Find where the given text appears and provide that cell's center as (x, y) coordinate. 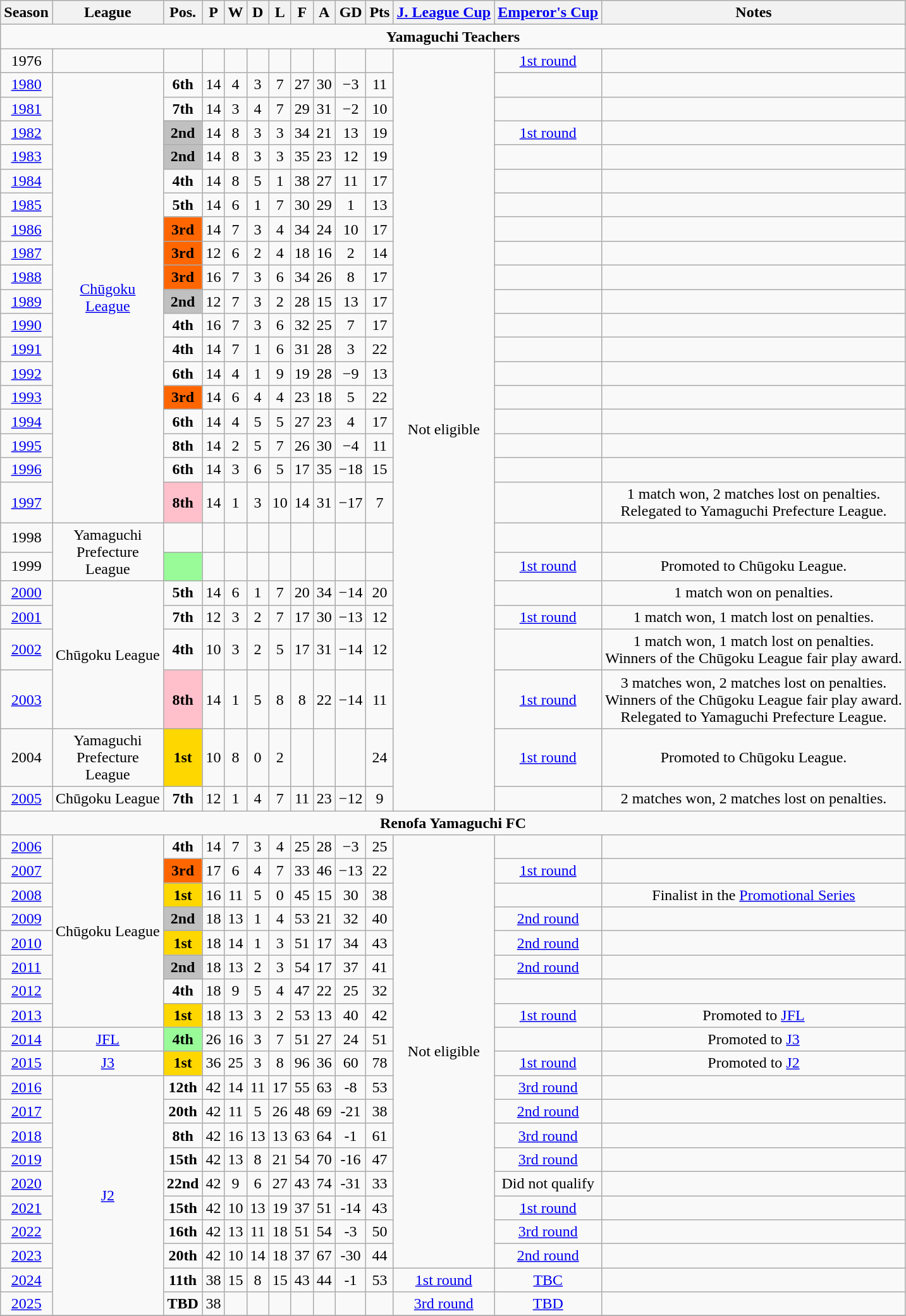
46 (324, 871)
Yamaguchi Teachers (453, 37)
JFL (107, 1039)
1983 (27, 157)
2005 (27, 798)
1984 (27, 181)
TBC (548, 1280)
2009 (27, 919)
48 (302, 1111)
2003 (27, 699)
-8 (350, 1087)
1996 (27, 470)
1 match won, 2 matches lost on penalties.Relegated to Yamaguchi Prefecture League. (754, 502)
W (235, 13)
1986 (27, 229)
F (302, 13)
50 (379, 1232)
2019 (27, 1159)
1981 (27, 109)
2 matches won, 2 matches lost on penalties. (754, 798)
Renofa Yamaguchi FC (453, 822)
96 (302, 1063)
67 (324, 1256)
-14 (350, 1208)
Finalist in the Promotional Series (754, 895)
Promoted to J2 (754, 1063)
2010 (27, 943)
2011 (27, 967)
41 (379, 967)
J2 (107, 1196)
2007 (27, 871)
1 match won, 1 match lost on penalties. (754, 617)
Did not qualify (548, 1183)
1992 (27, 374)
GD (350, 13)
45 (302, 895)
1999 (27, 566)
55 (302, 1087)
2014 (27, 1039)
1985 (27, 205)
-21 (350, 1111)
Pos. (183, 13)
2008 (27, 895)
1990 (27, 326)
11th (183, 1280)
−18 (350, 470)
2013 (27, 1015)
Pts (379, 13)
1 match won, 1 match lost on penalties.Winners of the Chūgoku League fair play award. (754, 650)
1989 (27, 302)
League (107, 13)
A (324, 13)
2016 (27, 1087)
1976 (27, 61)
3 matches won, 2 matches lost on penalties.Winners of the Chūgoku League fair play award.Relegated to Yamaguchi Prefecture League. (754, 699)
2025 (27, 1304)
−4 (350, 446)
-31 (350, 1183)
Notes (754, 13)
Season (27, 13)
ChūgokuLeague (107, 298)
Promoted to J3 (754, 1039)
2006 (27, 847)
2002 (27, 650)
1988 (27, 277)
L (279, 13)
-16 (350, 1159)
2015 (27, 1063)
2017 (27, 1111)
J. League Cup (444, 13)
2020 (27, 1183)
-30 (350, 1256)
1982 (27, 133)
1 match won on penalties. (754, 593)
Promoted to JFL (754, 1015)
−17 (350, 502)
1998 (27, 537)
−2 (350, 109)
16th (183, 1232)
-3 (350, 1232)
−9 (350, 374)
1980 (27, 85)
2022 (27, 1232)
1997 (27, 502)
2023 (27, 1256)
P (214, 13)
64 (324, 1135)
D (258, 13)
22nd (183, 1183)
J3 (107, 1063)
78 (379, 1063)
74 (324, 1183)
1987 (27, 253)
70 (324, 1159)
1995 (27, 446)
2018 (27, 1135)
60 (350, 1063)
−12 (350, 798)
Emperor's Cup (548, 13)
2001 (27, 617)
1991 (27, 350)
2024 (27, 1280)
61 (379, 1135)
69 (324, 1111)
12th (183, 1087)
2000 (27, 593)
2004 (27, 757)
2021 (27, 1208)
1994 (27, 422)
1993 (27, 398)
2012 (27, 991)
